Output the (X, Y) coordinate of the center of the cell containing the given text.  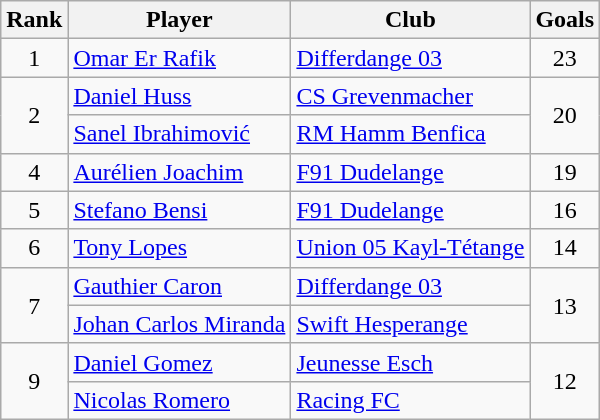
9 (34, 381)
Union 05 Kayl-Tétange (410, 248)
5 (34, 210)
Tony Lopes (180, 248)
2 (34, 115)
13 (565, 305)
Nicolas Romero (180, 400)
6 (34, 248)
Rank (34, 20)
Goals (565, 20)
16 (565, 210)
12 (565, 381)
7 (34, 305)
Racing FC (410, 400)
RM Hamm Benfica (410, 134)
4 (34, 172)
Omar Er Rafik (180, 58)
Daniel Gomez (180, 362)
14 (565, 248)
Daniel Huss (180, 96)
Sanel Ibrahimović (180, 134)
Club (410, 20)
Gauthier Caron (180, 286)
Player (180, 20)
1 (34, 58)
Aurélien Joachim (180, 172)
23 (565, 58)
Johan Carlos Miranda (180, 324)
20 (565, 115)
Swift Hesperange (410, 324)
19 (565, 172)
CS Grevenmacher (410, 96)
Jeunesse Esch (410, 362)
Stefano Bensi (180, 210)
